Scan for the cell matching the given text and deliver its (x, y) coordinate at center. 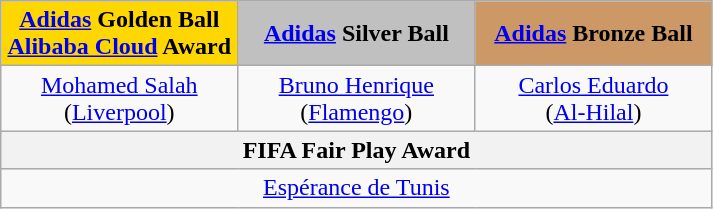
Carlos Eduardo(Al-Hilal) (594, 98)
FIFA Fair Play Award (356, 150)
Bruno Henrique(Flamengo) (356, 98)
Mohamed Salah(Liverpool) (120, 98)
Adidas Silver Ball (356, 34)
Adidas Bronze Ball (594, 34)
Espérance de Tunis (356, 188)
Adidas Golden BallAlibaba Cloud Award (120, 34)
